Determine the [x, y] coordinate at the center of the cell enclosing the given text.  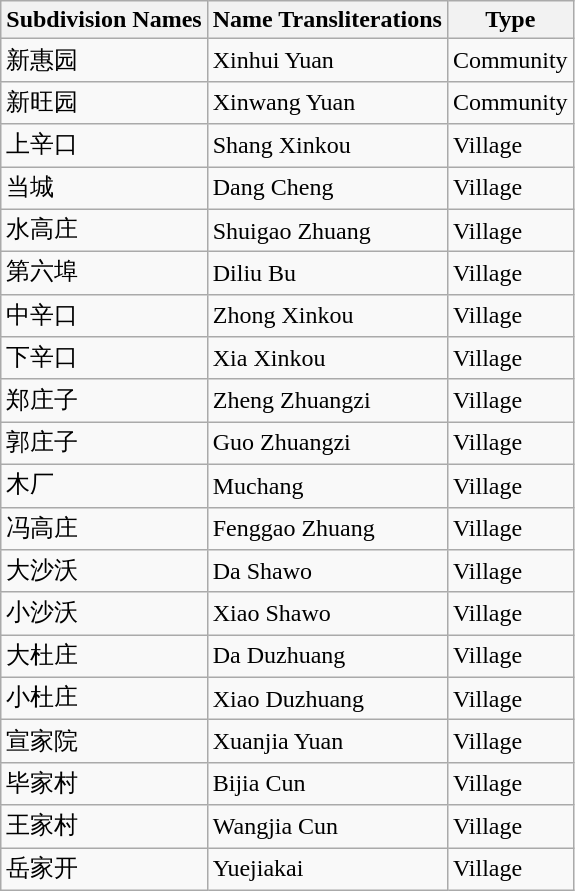
Subdivision Names [104, 20]
大杜庄 [104, 656]
Bijia Cun [327, 784]
小杜庄 [104, 698]
Zheng Zhuangzi [327, 400]
小沙沃 [104, 614]
Shang Xinkou [327, 146]
Dang Cheng [327, 188]
Shuigao Zhuang [327, 230]
中辛口 [104, 316]
水高庄 [104, 230]
新旺园 [104, 102]
第六埠 [104, 274]
Zhong Xinkou [327, 316]
Diliu Bu [327, 274]
Name Transliterations [327, 20]
Xinwang Yuan [327, 102]
Xia Xinkou [327, 358]
当城 [104, 188]
冯高庄 [104, 528]
Wangjia Cun [327, 826]
郭庄子 [104, 444]
Da Shawo [327, 572]
Guo Zhuangzi [327, 444]
宣家院 [104, 742]
郑庄子 [104, 400]
Xinhui Yuan [327, 60]
新惠园 [104, 60]
Muchang [327, 486]
木厂 [104, 486]
上辛口 [104, 146]
毕家村 [104, 784]
Fenggao Zhuang [327, 528]
Xuanjia Yuan [327, 742]
大沙沃 [104, 572]
Xiao Shawo [327, 614]
王家村 [104, 826]
Xiao Duzhuang [327, 698]
Yuejiakai [327, 870]
Da Duzhuang [327, 656]
下辛口 [104, 358]
岳家开 [104, 870]
Type [510, 20]
